Detect which cell encompasses the target text, then output its (X, Y) center coordinate. 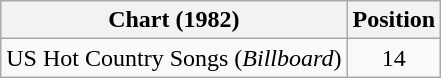
US Hot Country Songs (Billboard) (174, 58)
14 (394, 58)
Chart (1982) (174, 20)
Position (394, 20)
